Locate the cell with the specified text and output its (X, Y) center coordinate. 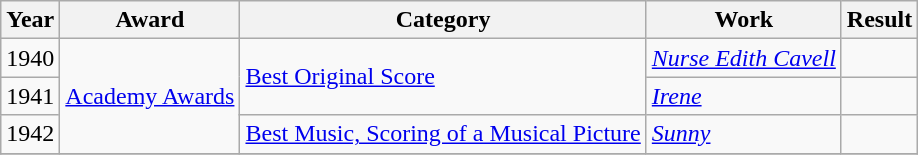
Academy Awards (150, 96)
Award (150, 20)
1941 (30, 96)
Year (30, 20)
Best Original Score (443, 77)
1940 (30, 58)
Irene (744, 96)
1942 (30, 134)
Work (744, 20)
Result (879, 20)
Sunny (744, 134)
Best Music, Scoring of a Musical Picture (443, 134)
Category (443, 20)
Nurse Edith Cavell (744, 58)
